Locate the cell with the specified text and output its (X, Y) center coordinate. 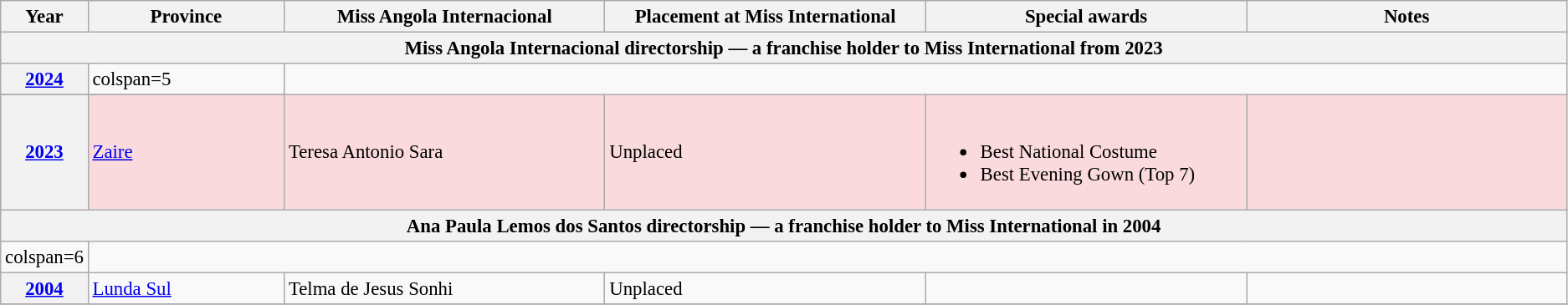
Zaire (186, 152)
Notes (1407, 17)
Year (44, 17)
2023 (44, 152)
Lunda Sul (186, 288)
Teresa Antonio Sara (445, 152)
Best National CostumeBest Evening Gown (Top 7) (1086, 152)
Special awards (1086, 17)
Province (186, 17)
Miss Angola Internacional directorship — a franchise holder to Miss International from 2023 (784, 48)
Ana Paula Lemos dos Santos directorship — a franchise holder to Miss International in 2004 (784, 226)
Telma de Jesus Sonhi (445, 288)
2004 (44, 288)
2024 (44, 79)
colspan=6 (44, 257)
Placement at Miss International (765, 17)
colspan=5 (186, 79)
Miss Angola Internacional (445, 17)
